Return the (X, Y) coordinate for the center point of the cell that contains the specified text.  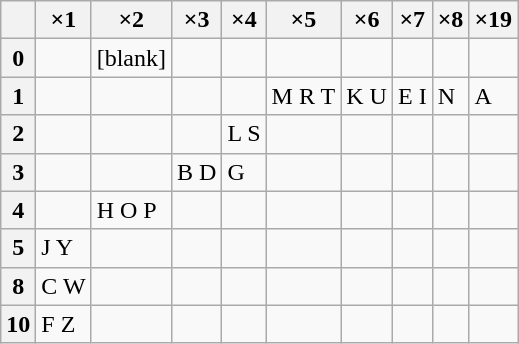
K U (367, 96)
×2 (131, 20)
×19 (494, 20)
[blank] (131, 58)
B D (196, 172)
A (494, 96)
3 (18, 172)
H O P (131, 210)
8 (18, 286)
×6 (367, 20)
E I (412, 96)
F Z (64, 324)
×7 (412, 20)
×5 (304, 20)
×3 (196, 20)
N (450, 96)
4 (18, 210)
M R T (304, 96)
2 (18, 134)
0 (18, 58)
×1 (64, 20)
×8 (450, 20)
5 (18, 248)
J Y (64, 248)
L S (244, 134)
10 (18, 324)
G (244, 172)
×4 (244, 20)
C W (64, 286)
1 (18, 96)
